Return the [x, y] coordinate for the center point of the cell that contains the specified text.  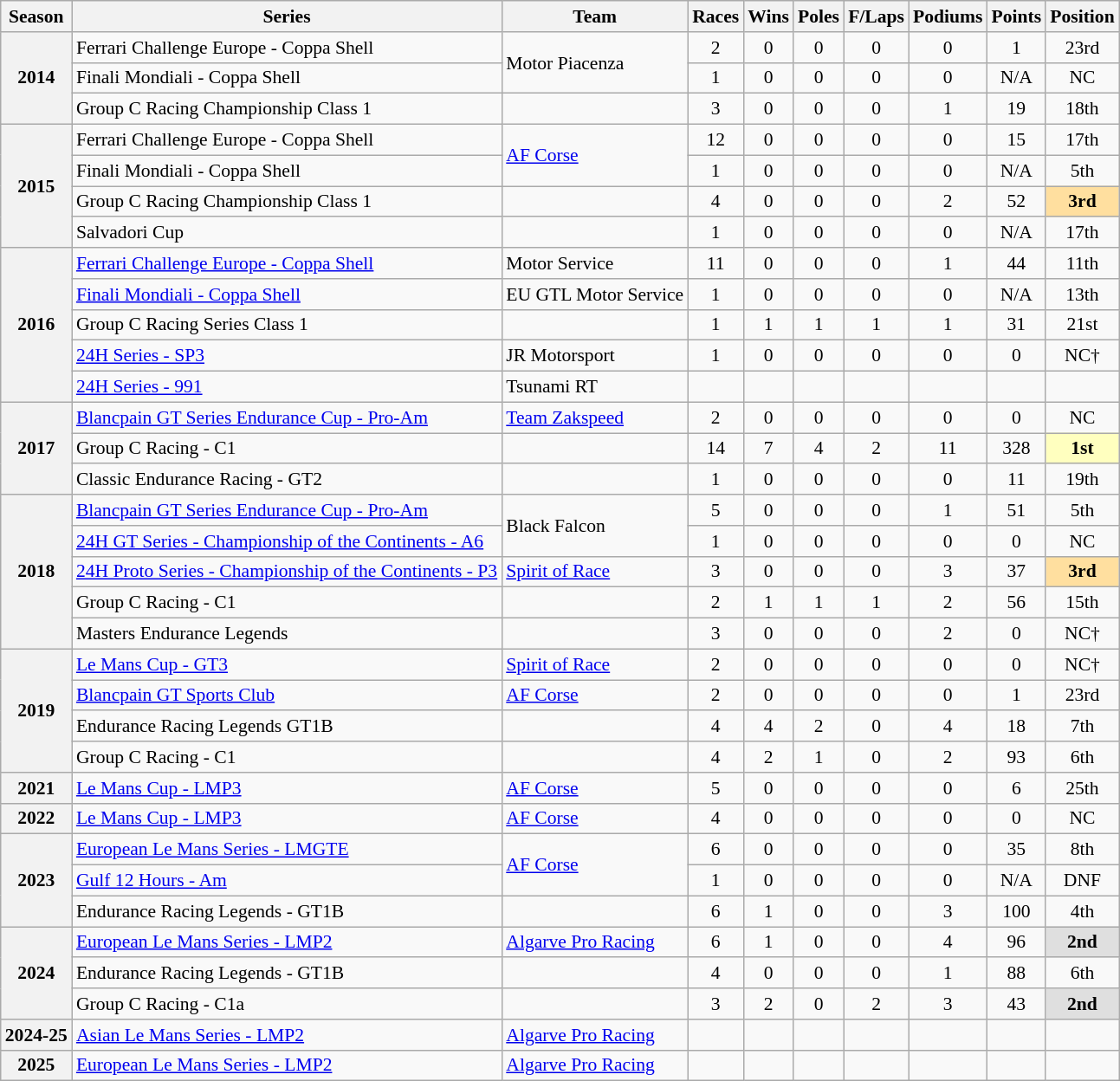
Endurance Racing Legends GT1B [287, 727]
11th [1082, 263]
Le Mans Cup - GT3 [287, 664]
14 [715, 449]
Team [594, 16]
35 [1017, 850]
Masters Endurance Legends [287, 634]
21st [1082, 325]
13th [1082, 295]
Salvadori Cup [287, 233]
56 [1017, 603]
Classic Endurance Racing - GT2 [287, 480]
EU GTL Motor Service [594, 295]
2025 [36, 1065]
52 [1017, 202]
2019 [36, 710]
Series [287, 16]
Wins [768, 16]
24H GT Series - Championship of the Continents - A6 [287, 541]
24H Proto Series - Championship of the Continents - P3 [287, 572]
Season [36, 16]
24H Series - 991 [287, 387]
Points [1017, 16]
2022 [36, 819]
37 [1017, 572]
2017 [36, 449]
Group C Racing Series Class 1 [287, 325]
88 [1017, 974]
328 [1017, 449]
93 [1017, 757]
Group C Racing - C1a [287, 1004]
Podiums [948, 16]
Races [715, 16]
96 [1017, 942]
18th [1082, 109]
JR Motorsport [594, 356]
F/Laps [877, 16]
Motor Service [594, 263]
2016 [36, 325]
1st [1082, 449]
2015 [36, 186]
24H Series - SP3 [287, 356]
Position [1082, 16]
2018 [36, 572]
Poles [819, 16]
8th [1082, 850]
DNF [1082, 881]
44 [1017, 263]
100 [1017, 911]
Black Falcon [594, 525]
2024-25 [36, 1035]
7th [1082, 727]
15 [1017, 140]
European Le Mans Series - LMGTE [287, 850]
19th [1082, 480]
2021 [36, 788]
Tsunami RT [594, 387]
2014 [36, 78]
4th [1082, 911]
7 [768, 449]
19 [1017, 109]
Team Zakspeed [594, 418]
31 [1017, 325]
15th [1082, 603]
43 [1017, 1004]
2023 [36, 880]
Motor Piacenza [594, 62]
51 [1017, 510]
Gulf 12 Hours - Am [287, 881]
Asian Le Mans Series - LMP2 [287, 1035]
Blancpain GT Sports Club [287, 696]
12 [715, 140]
18 [1017, 727]
25th [1082, 788]
2024 [36, 974]
